Pinpoint the cell where the given text exists, returning its (x, y) midpoint coordinate. 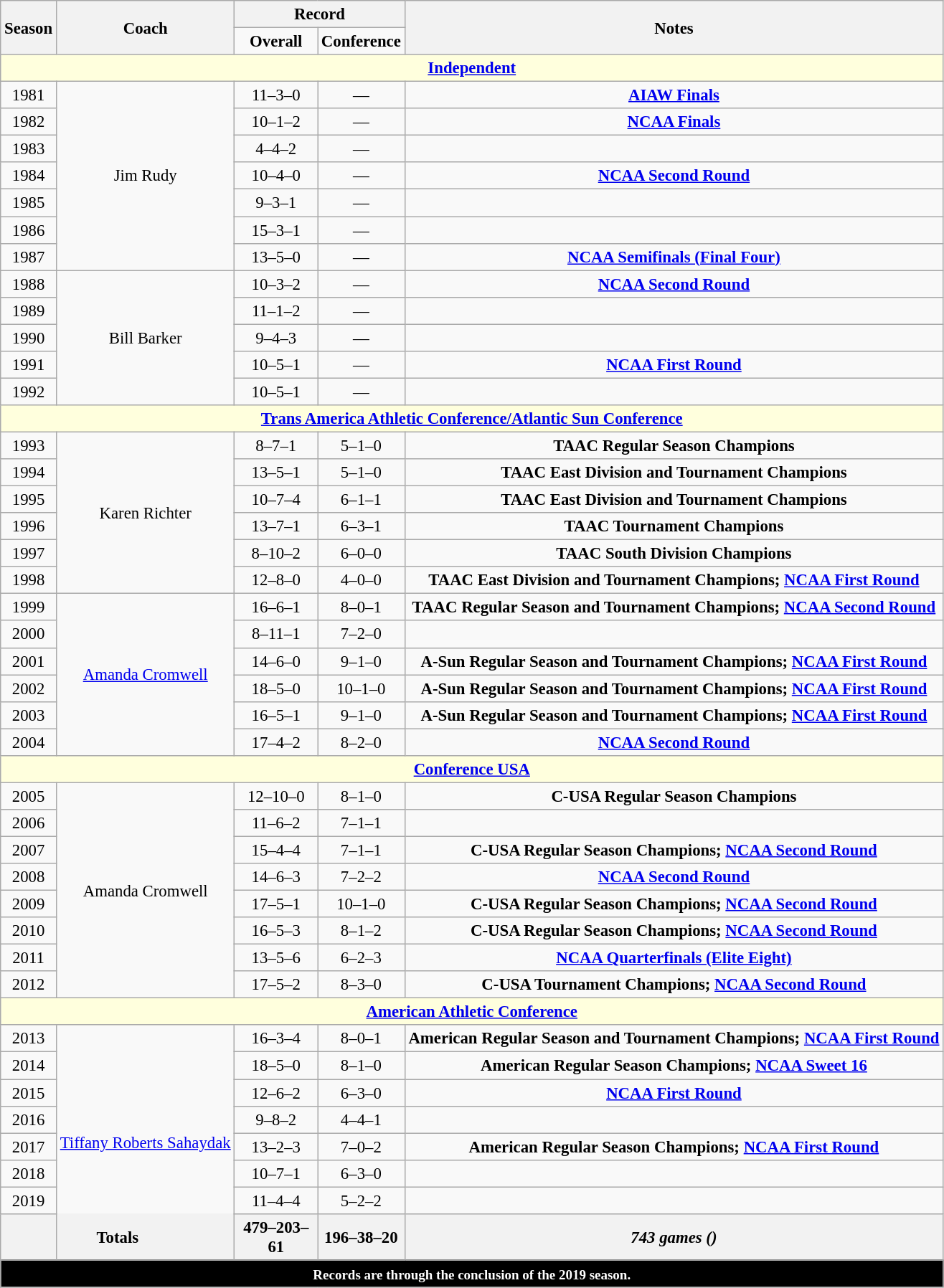
Record (320, 14)
1991 (29, 365)
13–5–1 (276, 473)
11–1–2 (276, 311)
196–38–20 (362, 1238)
11–3–0 (276, 95)
743 games () (674, 1238)
10–3–2 (276, 284)
American Athletic Conference (472, 1012)
10–7–1 (276, 1173)
TAAC East Division and Tournament Champions; NCAA First Round (674, 580)
13–2–3 (276, 1147)
Notes (674, 27)
NCAA Quarterfinals (Elite Eight) (674, 958)
2000 (29, 635)
9–4–3 (276, 338)
Totals (118, 1238)
17–5–1 (276, 904)
13–5–6 (276, 958)
16–6–1 (276, 607)
12–6–2 (276, 1093)
15–3–1 (276, 230)
Independent (472, 68)
10–4–0 (276, 176)
2017 (29, 1147)
15–4–4 (276, 850)
17–5–2 (276, 985)
1990 (29, 338)
2019 (29, 1201)
1992 (29, 392)
8–1–2 (362, 931)
TAAC Tournament Champions (674, 526)
1997 (29, 554)
C-USA Regular Season Champions (674, 796)
2015 (29, 1093)
Trans America Athletic Conference/Atlantic Sun Conference (472, 419)
6–3–1 (362, 526)
Conference USA (472, 770)
2018 (29, 1173)
10–1–2 (276, 122)
1981 (29, 95)
16–5–1 (276, 715)
1993 (29, 445)
1996 (29, 526)
4–0–0 (362, 580)
Records are through the conclusion of the 2019 season. (472, 1274)
9–3–1 (276, 203)
2013 (29, 1039)
American Regular Season and Tournament Champions; NCAA First Round (674, 1039)
Bill Barker (145, 338)
8–10–2 (276, 554)
American Regular Season Champions; NCAA First Round (674, 1147)
12–8–0 (276, 580)
American Regular Season Champions; NCAA Sweet 16 (674, 1066)
4–4–1 (362, 1119)
17–4–2 (276, 742)
14–6–0 (276, 661)
8–7–1 (276, 445)
1998 (29, 580)
NCAA Finals (674, 122)
12–10–0 (276, 796)
2012 (29, 985)
6–1–1 (362, 500)
2009 (29, 904)
2005 (29, 796)
1989 (29, 311)
Overall (276, 42)
Jim Rudy (145, 176)
2014 (29, 1066)
8–2–0 (362, 742)
2008 (29, 877)
8–11–1 (276, 635)
2004 (29, 742)
1994 (29, 473)
2007 (29, 850)
13–5–0 (276, 257)
1986 (29, 230)
TAAC Regular Season Champions (674, 445)
5–2–2 (362, 1201)
Tiffany Roberts Sahaydak (145, 1143)
2016 (29, 1119)
AIAW Finals (674, 95)
2003 (29, 715)
9–8–2 (276, 1119)
7–0–2 (362, 1147)
1985 (29, 203)
C-USA Tournament Champions; NCAA Second Round (674, 985)
1984 (29, 176)
NCAA Semifinals (Final Four) (674, 257)
11–4–4 (276, 1201)
7–2–0 (362, 635)
TAAC South Division Champions (674, 554)
479–203–61 (276, 1238)
1982 (29, 122)
11–6–2 (276, 823)
2011 (29, 958)
Conference (362, 42)
1995 (29, 500)
2001 (29, 661)
13–7–1 (276, 526)
8–3–0 (362, 985)
1988 (29, 284)
Coach (145, 27)
6–0–0 (362, 554)
2010 (29, 931)
1987 (29, 257)
7–2–2 (362, 877)
14–6–3 (276, 877)
TAAC Regular Season and Tournament Champions; NCAA Second Round (674, 607)
4–4–2 (276, 149)
2002 (29, 688)
Karen Richter (145, 513)
10–7–4 (276, 500)
2006 (29, 823)
Season (29, 27)
16–3–4 (276, 1039)
16–5–3 (276, 931)
1999 (29, 607)
1983 (29, 149)
6–2–3 (362, 958)
